For the text-containing cell, return its midpoint in [X, Y] coordinate format. 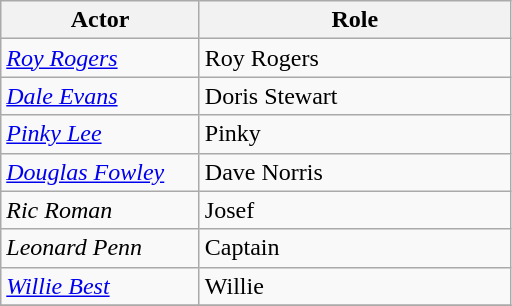
Actor [100, 20]
Willie Best [100, 286]
Willie [354, 286]
Doris Stewart [354, 96]
Ric Roman [100, 210]
Leonard Penn [100, 248]
Role [354, 20]
Josef [354, 210]
Captain [354, 248]
Douglas Fowley [100, 172]
Dave Norris [354, 172]
Pinky [354, 134]
Pinky Lee [100, 134]
Dale Evans [100, 96]
